Output the [x, y] coordinate of the center of the cell containing the given text.  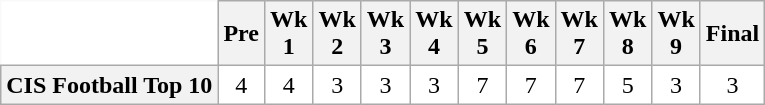
5 [627, 85]
Wk9 [676, 34]
Pre [242, 34]
Wk8 [627, 34]
Wk2 [337, 34]
Wk5 [482, 34]
Wk6 [531, 34]
Wk7 [579, 34]
CIS Football Top 10 [110, 85]
Wk4 [434, 34]
Wk3 [385, 34]
Wk1 [288, 34]
Final [732, 34]
